Search for the cell housing the specified text and yield its [x, y] center coordinate. 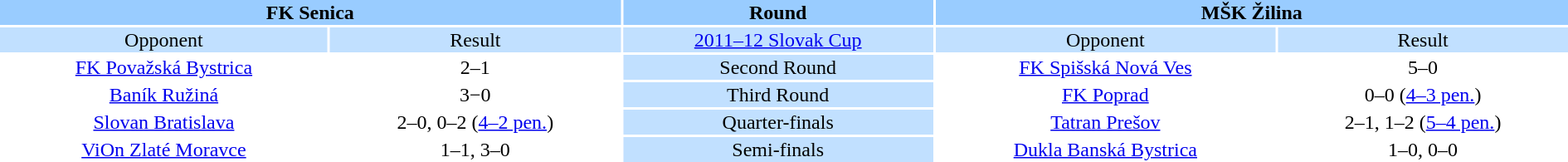
3−0 [475, 95]
ViOn Zlaté Moravce [164, 150]
FK Považská Bystrica [164, 67]
Slovan Bratislava [164, 122]
Baník Ružiná [164, 95]
2–0, 0–2 (4–2 pen.) [475, 122]
Tatran Prešov [1105, 122]
2–1, 1–2 (5–4 pen.) [1423, 122]
FK Senica [310, 12]
1–0, 0–0 [1423, 150]
0–0 (4–3 pen.) [1423, 95]
5–0 [1423, 67]
Third Round [778, 95]
FK Poprad [1105, 95]
Dukla Banská Bystrica [1105, 150]
2–1 [475, 67]
MŠK Žilina [1252, 12]
Semi-finals [778, 150]
Quarter-finals [778, 122]
1–1, 3–0 [475, 150]
2011–12 Slovak Cup [778, 40]
Round [778, 12]
Second Round [778, 67]
FK Spišská Nová Ves [1105, 67]
